Return the [X, Y] coordinate for the center point of the cell that contains the specified text.  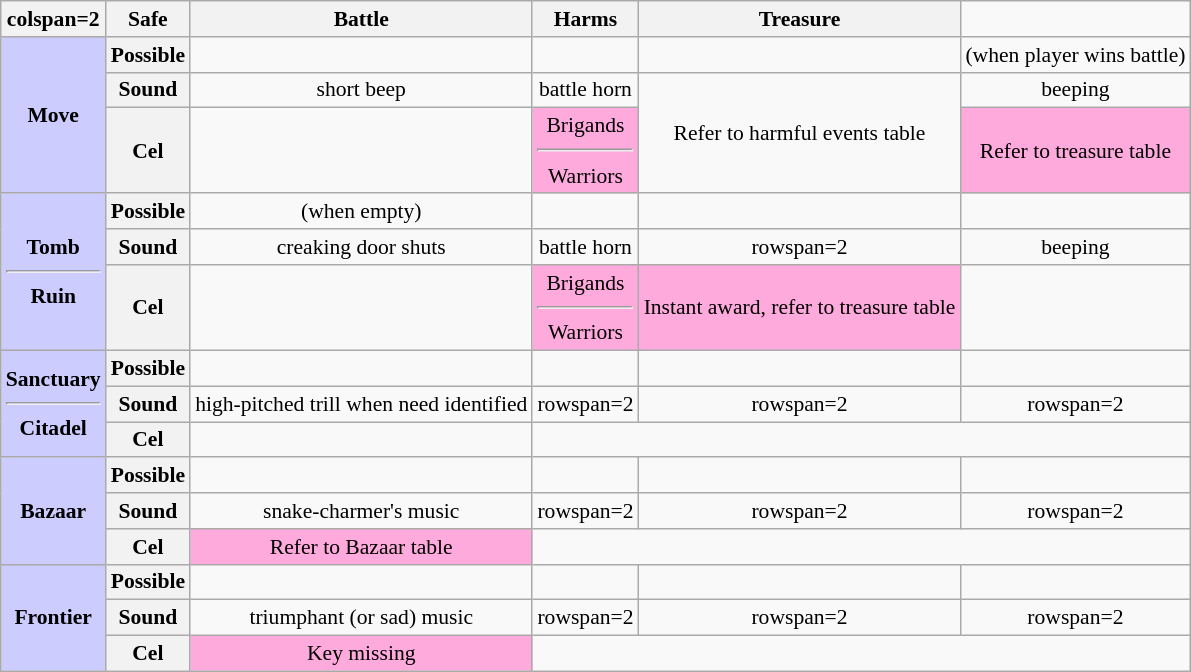
creaking door shuts [361, 247]
Safe [148, 19]
Move [54, 116]
colspan=2 [54, 19]
SanctuaryCitadel [54, 404]
short beep [361, 90]
snake-charmer's music [361, 511]
Frontier [54, 618]
(when empty) [361, 212]
Refer to Bazaar table [361, 547]
Instant award, refer to treasure table [800, 308]
Battle [361, 19]
Refer to harmful events table [800, 132]
(when player wins battle) [1075, 55]
Treasure [800, 19]
triumphant (or sad) music [361, 618]
Harms [585, 19]
Refer to treasure table [1075, 151]
high-pitched trill when need identified [361, 404]
TombRuin [54, 272]
Key missing [361, 654]
Bazaar [54, 512]
